Return [X, Y] of the center of cell containing provided text 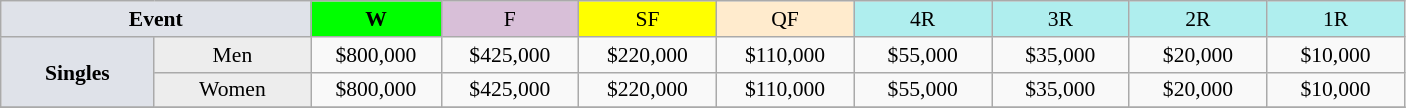
Women [232, 90]
2R [1198, 19]
F [510, 19]
QF [785, 19]
W [376, 19]
Men [232, 55]
3R [1061, 19]
Event [156, 19]
4R [923, 19]
1R [1336, 19]
SF [648, 19]
Singles [78, 72]
